Extract the (X, Y) coordinate from the center of the cell holding the provided text.  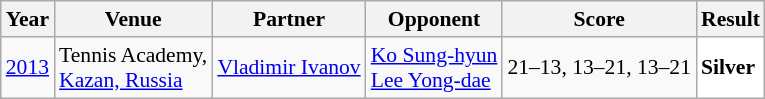
Venue (133, 19)
Score (599, 19)
Ko Sung-hyun Lee Yong-dae (434, 68)
Partner (288, 19)
Vladimir Ivanov (288, 68)
Year (28, 19)
21–13, 13–21, 13–21 (599, 68)
2013 (28, 68)
Result (730, 19)
Tennis Academy,Kazan, Russia (133, 68)
Opponent (434, 19)
Silver (730, 68)
